Scan for the cell matching the given text and deliver its [X, Y] coordinate at center. 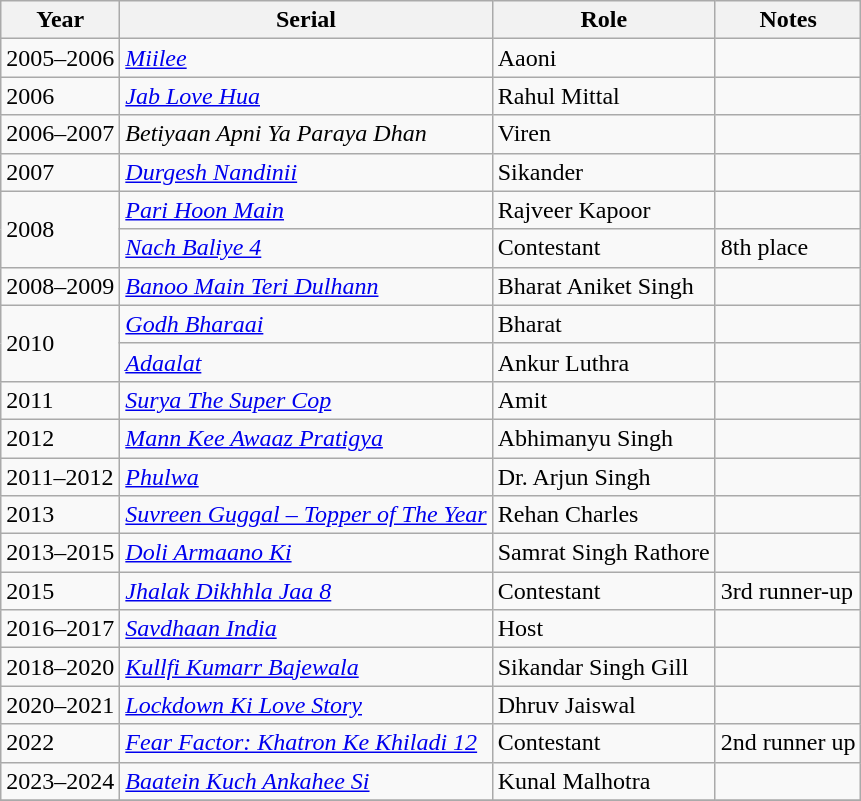
Amit [604, 400]
Surya The Super Cop [306, 400]
2020–2021 [60, 705]
Phulwa [306, 477]
Pari Hoon Main [306, 210]
Betiyaan Apni Ya Paraya Dhan [306, 134]
Role [604, 20]
2013 [60, 515]
Nach Baliye 4 [306, 248]
Suvreen Guggal – Topper of The Year [306, 515]
2012 [60, 438]
8th place [788, 248]
Banoo Main Teri Dulhann [306, 286]
2008–2009 [60, 286]
2011 [60, 400]
Rehan Charles [604, 515]
Bharat Aniket Singh [604, 286]
2006 [60, 96]
Rajveer Kapoor [604, 210]
Notes [788, 20]
2010 [60, 343]
Viren [604, 134]
Dhruv Jaiswal [604, 705]
Jab Love Hua [306, 96]
Mann Kee Awaaz Pratigya [306, 438]
Bharat [604, 324]
Durgesh Nandinii [306, 172]
Aaoni [604, 58]
2008 [60, 229]
2006–2007 [60, 134]
2005–2006 [60, 58]
2015 [60, 591]
Godh Bharaai [306, 324]
Kunal Malhotra [604, 781]
2011–2012 [60, 477]
Baatein Kuch Ankahee Si [306, 781]
Dr. Arjun Singh [604, 477]
2nd runner up [788, 743]
Samrat Singh Rathore [604, 553]
Year [60, 20]
Sikandar Singh Gill [604, 667]
3rd runner-up [788, 591]
Abhimanyu Singh [604, 438]
Serial [306, 20]
Fear Factor: Khatron Ke Khiladi 12 [306, 743]
2007 [60, 172]
2022 [60, 743]
2018–2020 [60, 667]
2013–2015 [60, 553]
Kullfi Kumarr Bajewala [306, 667]
Miilee [306, 58]
Ankur Luthra [604, 362]
Savdhaan India [306, 629]
Host [604, 629]
Lockdown Ki Love Story [306, 705]
2023–2024 [60, 781]
Sikander [604, 172]
Doli Armaano Ki [306, 553]
Adaalat [306, 362]
Jhalak Dikhhla Jaa 8 [306, 591]
Rahul Mittal [604, 96]
2016–2017 [60, 629]
